Identify which cell holds the provided text, then report its (x, y) central coordinate. 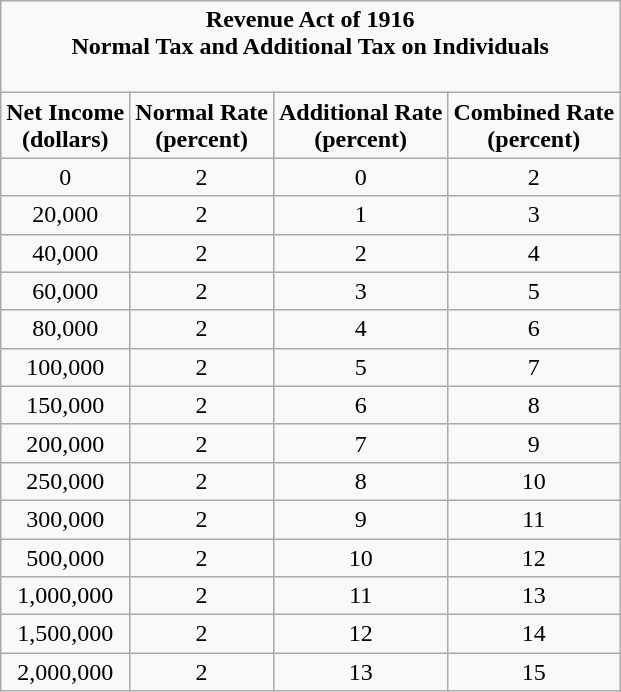
Combined Rate(percent) (534, 126)
200,000 (66, 443)
80,000 (66, 329)
1,500,000 (66, 634)
15 (534, 672)
2,000,000 (66, 672)
Revenue Act of 1916Normal Tax and Additional Tax on Individuals (310, 47)
1,000,000 (66, 596)
300,000 (66, 519)
Normal Rate(percent) (202, 126)
Additional Rate(percent) (360, 126)
1 (360, 215)
100,000 (66, 367)
500,000 (66, 557)
Net Income(dollars) (66, 126)
150,000 (66, 405)
40,000 (66, 253)
14 (534, 634)
250,000 (66, 481)
60,000 (66, 291)
20,000 (66, 215)
